For the text-containing cell, return its midpoint in (x, y) coordinate format. 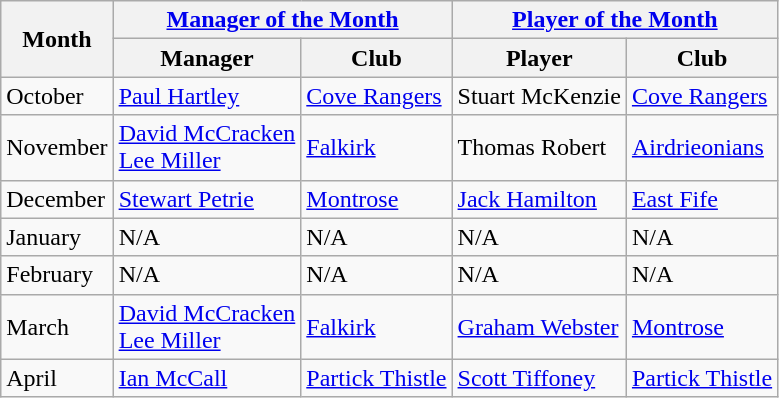
Player of the Month (615, 20)
Player (539, 58)
February (57, 275)
Manager of the Month (282, 20)
Stuart McKenzie (539, 96)
Paul Hartley (207, 96)
December (57, 199)
March (57, 326)
January (57, 237)
Thomas Robert (539, 148)
Jack Hamilton (539, 199)
East Fife (702, 199)
Month (57, 39)
Airdrieonians (702, 148)
Stewart Petrie (207, 199)
Ian McCall (207, 378)
Manager (207, 58)
April (57, 378)
October (57, 96)
November (57, 148)
Scott Tiffoney (539, 378)
Graham Webster (539, 326)
